Scan for the cell matching the given text and deliver its (X, Y) coordinate at center. 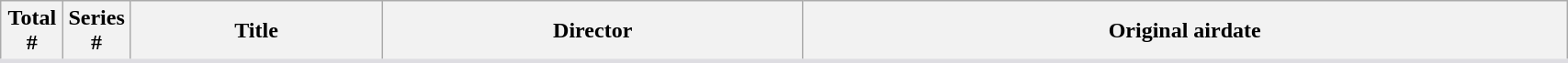
Director (593, 31)
Total# (32, 31)
Title (255, 31)
Original airdate (1185, 31)
Series# (96, 31)
